Provide the (X, Y) coordinate of the cell's center where the given text is located.  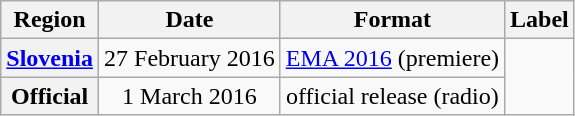
Date (190, 20)
Official (50, 96)
EMA 2016 (premiere) (392, 58)
1 March 2016 (190, 96)
Format (392, 20)
Slovenia (50, 58)
official release (radio) (392, 96)
27 February 2016 (190, 58)
Label (540, 20)
Region (50, 20)
